From the cell containing the given text, extract its center point as [x, y] coordinate. 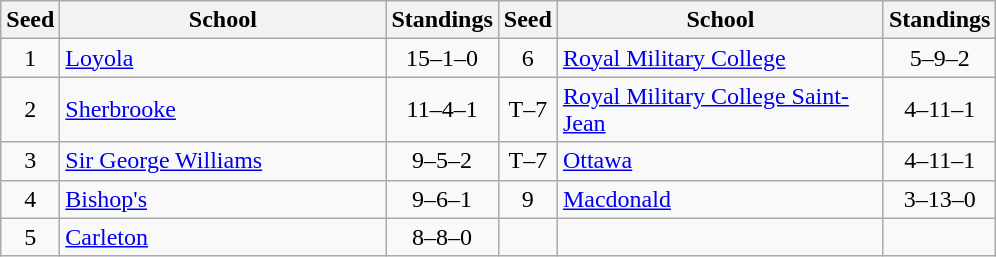
3 [30, 161]
Sherbrooke [223, 110]
6 [528, 58]
9–5–2 [442, 161]
8–8–0 [442, 237]
11–4–1 [442, 110]
Sir George Williams [223, 161]
Macdonald [720, 199]
15–1–0 [442, 58]
4 [30, 199]
9–6–1 [442, 199]
1 [30, 58]
9 [528, 199]
Loyola [223, 58]
5–9–2 [939, 58]
Ottawa [720, 161]
Royal Military College [720, 58]
2 [30, 110]
Carleton [223, 237]
Royal Military College Saint-Jean [720, 110]
Bishop's [223, 199]
3–13–0 [939, 199]
5 [30, 237]
